From the cell containing the given text, extract its center point as (X, Y) coordinate. 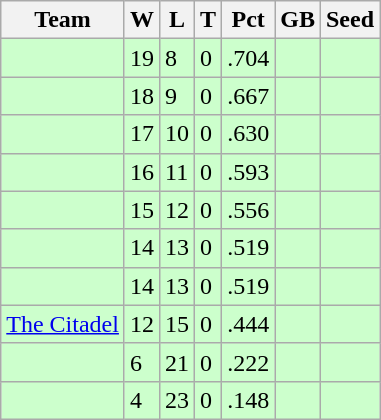
W (142, 20)
19 (142, 58)
.630 (248, 134)
Team (63, 20)
11 (178, 172)
23 (178, 400)
The Citadel (63, 324)
6 (142, 362)
T (208, 20)
L (178, 20)
.704 (248, 58)
.148 (248, 400)
.667 (248, 96)
.556 (248, 210)
16 (142, 172)
.593 (248, 172)
9 (178, 96)
8 (178, 58)
.222 (248, 362)
4 (142, 400)
Pct (248, 20)
Seed (350, 20)
21 (178, 362)
.444 (248, 324)
18 (142, 96)
10 (178, 134)
GB (298, 20)
17 (142, 134)
